Capture the cell that displays the provided text and extract its (x, y) central coordinate. 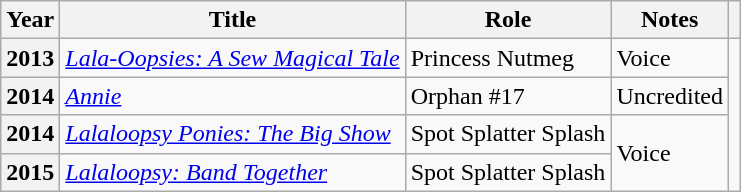
Lalaloopsy Ponies: The Big Show (232, 134)
Notes (670, 20)
Year (30, 20)
2013 (30, 58)
Role (508, 20)
Princess Nutmeg (508, 58)
Orphan #17 (508, 96)
Lala-Oopsies: A Sew Magical Tale (232, 58)
Lalaloopsy: Band Together (232, 172)
Annie (232, 96)
Uncredited (670, 96)
Title (232, 20)
2015 (30, 172)
